From the cell containing the given text, extract its center point as [x, y] coordinate. 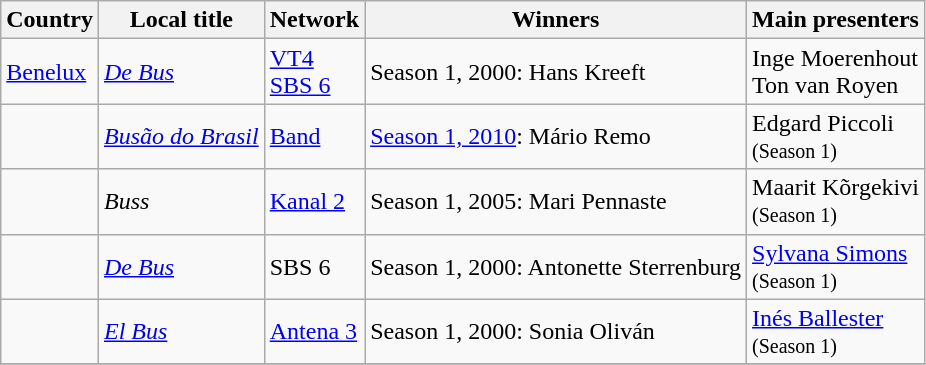
Winners [556, 20]
Main presenters [836, 20]
VT4SBS 6 [314, 72]
Local title [181, 20]
Season 1, 2005: Mari Pennaste [556, 202]
SBS 6 [314, 266]
Season 1, 2000: Hans Kreeft [556, 72]
Band [314, 136]
Benelux [50, 72]
Maarit Kõrgekivi(Season 1) [836, 202]
Season 1, 2000: Sonia Oliván [556, 332]
Buss [181, 202]
Network [314, 20]
Season 1, 2010: Mário Remo [556, 136]
Season 1, 2000: Antonette Sterrenburg [556, 266]
Inge MoerenhoutTon van Royen [836, 72]
Kanal 2 [314, 202]
El Bus [181, 332]
Country [50, 20]
Inés Ballester(Season 1) [836, 332]
Antena 3 [314, 332]
Sylvana Simons(Season 1) [836, 266]
Busão do Brasil [181, 136]
Edgard Piccoli(Season 1) [836, 136]
